Detect which cell encompasses the target text, then output its [X, Y] center coordinate. 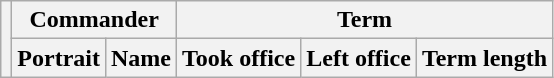
Left office [359, 58]
Took office [239, 58]
Term length [484, 58]
Term [365, 20]
Name [140, 58]
Commander [94, 20]
Portrait [59, 58]
